Find where the given text appears and provide that cell's center as [x, y] coordinate. 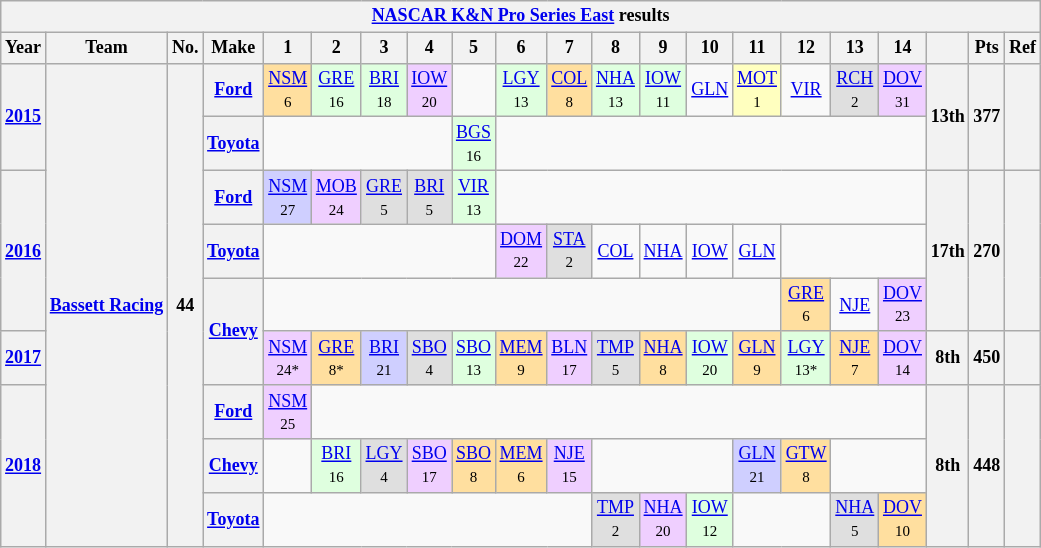
COL8 [570, 90]
11 [758, 48]
STA2 [570, 251]
No. [186, 48]
GLN21 [758, 466]
13 [855, 48]
NSM24* [288, 358]
270 [987, 250]
2015 [24, 116]
NJE7 [855, 358]
RCH2 [855, 90]
NHA20 [663, 519]
IOW [710, 251]
4 [430, 48]
2 [337, 48]
DOV31 [903, 90]
3 [384, 48]
NHA5 [855, 519]
6 [521, 48]
450 [987, 358]
2016 [24, 250]
DOV14 [903, 358]
12 [806, 48]
7 [570, 48]
NHA8 [663, 358]
BRI18 [384, 90]
TMP5 [616, 358]
BGS16 [474, 144]
5 [474, 48]
BLN17 [570, 358]
Year [24, 48]
448 [987, 466]
NSM6 [288, 90]
Make [234, 48]
NSM25 [288, 412]
BRI21 [384, 358]
NSM27 [288, 197]
GLN9 [758, 358]
DOV23 [903, 305]
NJE15 [570, 466]
NHA [663, 251]
44 [186, 304]
DOV10 [903, 519]
Bassett Racing [106, 304]
TMP2 [616, 519]
MOB24 [337, 197]
SBO4 [430, 358]
MEM6 [521, 466]
2018 [24, 466]
10 [710, 48]
SBO8 [474, 466]
VIR13 [474, 197]
1 [288, 48]
NHA13 [616, 90]
14 [903, 48]
Pts [987, 48]
GRE6 [806, 305]
COL [616, 251]
BRI16 [337, 466]
GRE8* [337, 358]
VIR [806, 90]
NASCAR K&N Pro Series East results [521, 16]
8 [616, 48]
GTW8 [806, 466]
Team [106, 48]
BRI5 [430, 197]
NJE [855, 305]
IOW12 [710, 519]
17th [948, 250]
MOT1 [758, 90]
IOW11 [663, 90]
377 [987, 116]
9 [663, 48]
LGY13* [806, 358]
13th [948, 116]
DOM22 [521, 251]
SBO13 [474, 358]
GRE16 [337, 90]
LGY13 [521, 90]
2017 [24, 358]
SBO17 [430, 466]
MEM9 [521, 358]
GRE5 [384, 197]
LGY4 [384, 466]
Ref [1023, 48]
